Scan for the cell matching the given text and deliver its (x, y) coordinate at center. 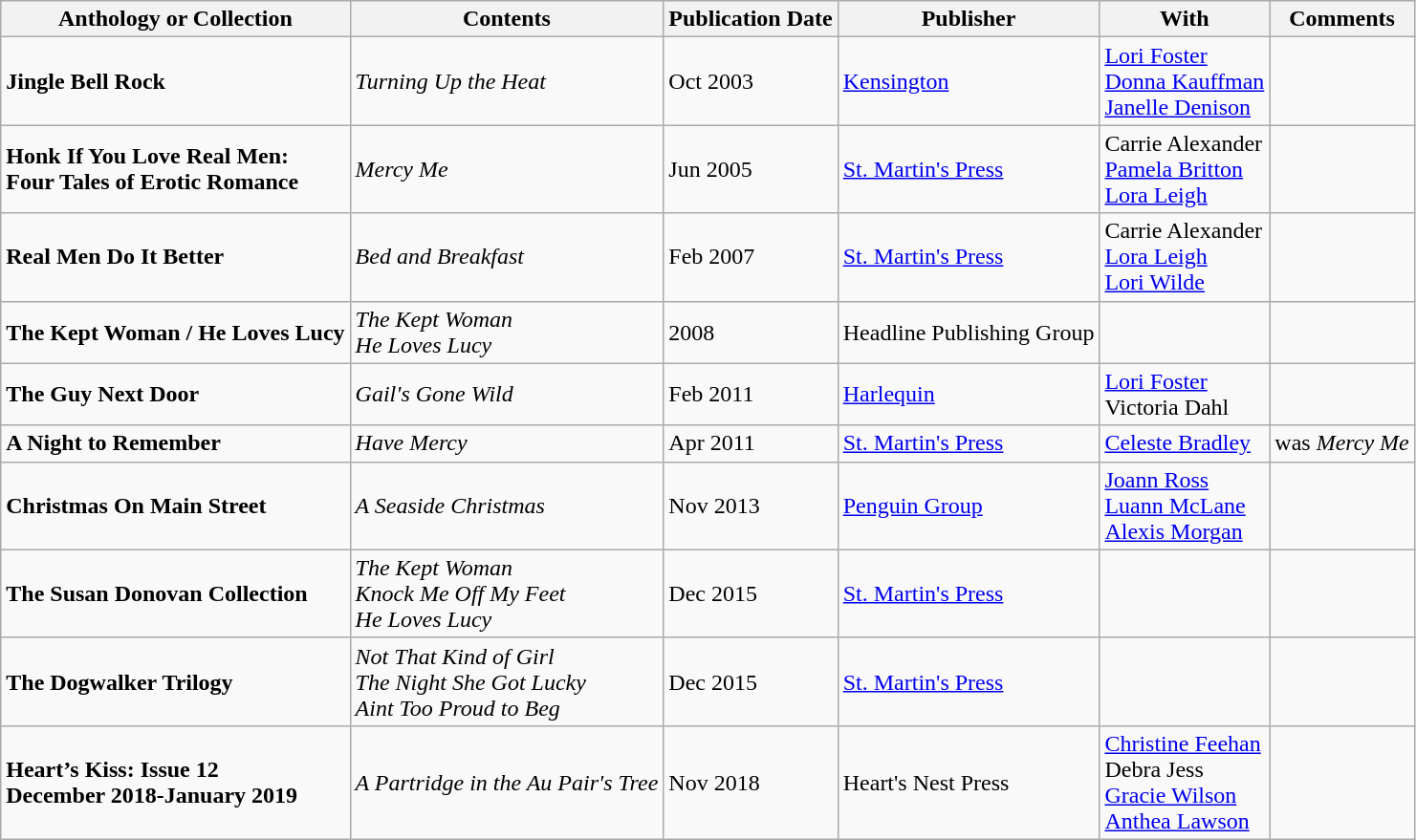
Comments (1342, 19)
Publisher (969, 19)
Harlequin (969, 394)
Mercy Me (507, 169)
Apr 2011 (751, 443)
The Kept Woman / He Loves Lucy (176, 333)
Carrie AlexanderLora LeighLori Wilde (1185, 257)
Bed and Breakfast (507, 257)
Jun 2005 (751, 169)
Turning Up the Heat (507, 81)
Kensington (969, 81)
Publication Date (751, 19)
A Night to Remember (176, 443)
Jingle Bell Rock (176, 81)
Heart’s Kiss: Issue 12December 2018-January 2019 (176, 782)
Penguin Group (969, 506)
Honk If You Love Real Men:Four Tales of Erotic Romance (176, 169)
Heart's Nest Press (969, 782)
Headline Publishing Group (969, 333)
Lori FosterDonna KauffmanJanelle Denison (1185, 81)
Carrie AlexanderPamela BrittonLora Leigh (1185, 169)
The Kept WomanHe Loves Lucy (507, 333)
Lori FosterVictoria Dahl (1185, 394)
The Dogwalker Trilogy (176, 681)
2008 (751, 333)
The Guy Next Door (176, 394)
Nov 2013 (751, 506)
The Kept WomanKnock Me Off My FeetHe Loves Lucy (507, 593)
Contents (507, 19)
Nov 2018 (751, 782)
Feb 2011 (751, 394)
Celeste Bradley (1185, 443)
was Mercy Me (1342, 443)
Oct 2003 (751, 81)
Christine FeehanDebra JessGracie WilsonAnthea Lawson (1185, 782)
Gail's Gone Wild (507, 394)
Real Men Do It Better (176, 257)
Have Mercy (507, 443)
Not That Kind of GirlThe Night She Got LuckyAint Too Proud to Beg (507, 681)
Anthology or Collection (176, 19)
A Partridge in the Au Pair's Tree (507, 782)
Feb 2007 (751, 257)
The Susan Donovan Collection (176, 593)
Joann RossLuann McLaneAlexis Morgan (1185, 506)
Christmas On Main Street (176, 506)
With (1185, 19)
A Seaside Christmas (507, 506)
